For the text-containing cell, return its midpoint in [X, Y] coordinate format. 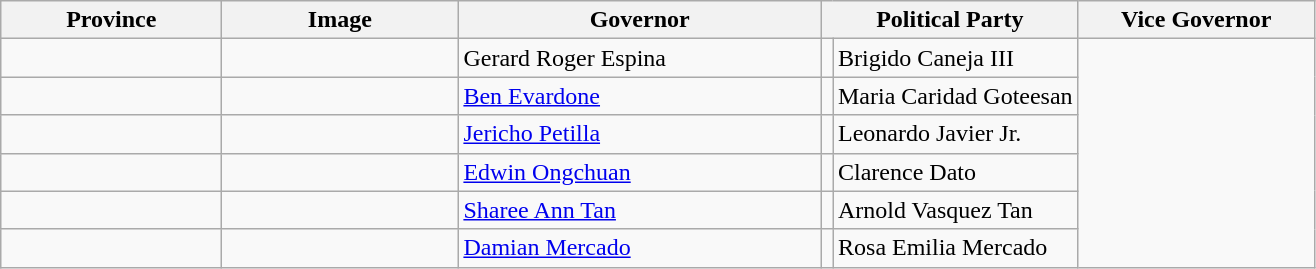
Damian Mercado [640, 248]
Arnold Vasquez Tan [955, 210]
Clarence Dato [955, 172]
Leonardo Javier Jr. [955, 134]
Jericho Petilla [640, 134]
Ben Evardone [640, 96]
Gerard Roger Espina [640, 58]
Province [112, 20]
Image [340, 20]
Brigido Caneja III [955, 58]
Edwin Ongchuan [640, 172]
Governor [640, 20]
Political Party [950, 20]
Vice Governor [1196, 20]
Sharee Ann Tan [640, 210]
Rosa Emilia Mercado [955, 248]
Maria Caridad Goteesan [955, 96]
